Return the [x, y] coordinate for the center point of the cell that contains the specified text.  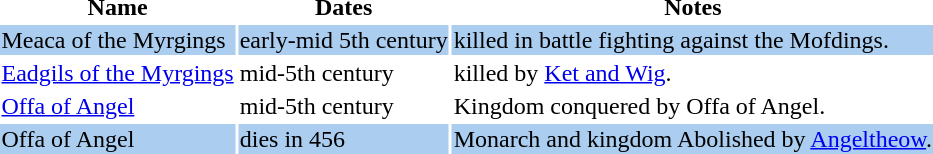
dies in 456 [344, 139]
Monarch and kingdom Abolished by Angeltheow. [692, 139]
Meaca of the Myrgings [118, 40]
killed in battle fighting against the Mofdings. [692, 40]
early-mid 5th century [344, 40]
killed by Ket and Wig. [692, 73]
Kingdom conquered by Offa of Angel. [692, 106]
Eadgils of the Myrgings [118, 73]
